Find where the given text appears and provide that cell's center as [X, Y] coordinate. 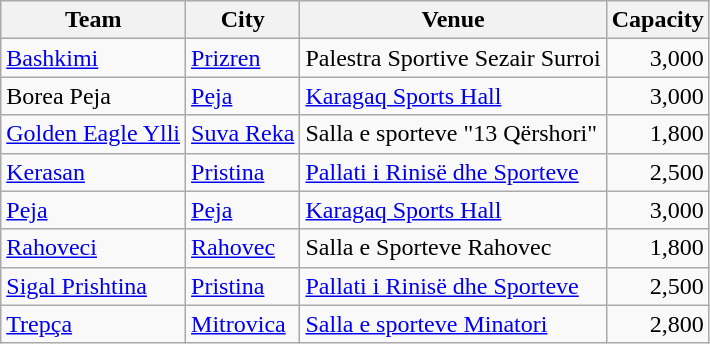
Capacity [658, 20]
Kerasan [94, 172]
Mitrovica [243, 324]
Venue [453, 20]
Suva Reka [243, 134]
Bashkimi [94, 58]
Salla e Sporteve Rahovec [453, 248]
2,800 [658, 324]
Prizren [243, 58]
Borea Peja [94, 96]
Palestra Sportive Sezair Surroi [453, 58]
Salla e sporteve "13 Qërshori" [453, 134]
Salla e sporteve Minatori [453, 324]
Trepça [94, 324]
Rahovec [243, 248]
Golden Eagle Ylli [94, 134]
Sigal Prishtina [94, 286]
City [243, 20]
Rahoveci [94, 248]
Team [94, 20]
